Detect which cell encompasses the target text, then output its (x, y) center coordinate. 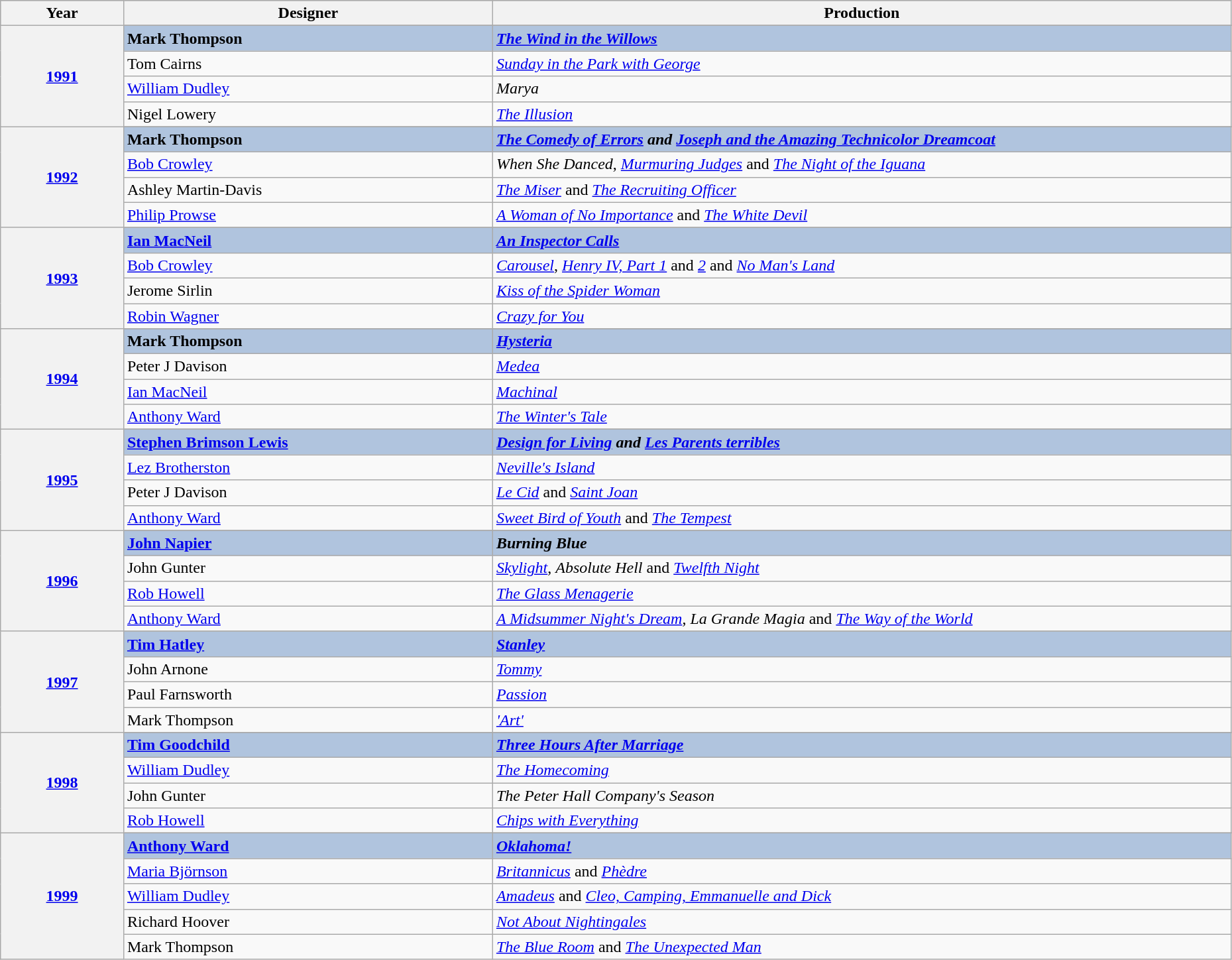
Design for Living and Les Parents terribles (862, 442)
Not About Nightingales (862, 922)
1996 (62, 581)
Stephen Brimson Lewis (308, 442)
The Winter's Tale (862, 417)
Maria Björnson (308, 871)
Tom Cairns (308, 64)
Crazy for You (862, 316)
1998 (62, 783)
Carousel, Henry IV, Part 1 and 2 and No Man's Land (862, 265)
Le Cid and Saint Joan (862, 493)
Skylight, Absolute Hell and Twelfth Night (862, 568)
Robin Wagner (308, 316)
Tim Hatley (308, 644)
The Miser and The Recruiting Officer (862, 190)
Kiss of the Spider Woman (862, 290)
The Peter Hall Company's Season (862, 796)
Hysteria (862, 341)
John Arnone (308, 669)
Stanley (862, 644)
Tommy (862, 669)
The Blue Room and The Unexpected Man (862, 947)
Nigel Lowery (308, 114)
Passion (862, 694)
1992 (62, 177)
Neville's Island (862, 467)
The Comedy of Errors and Joseph and the Amazing Technicolor Dreamcoat (862, 139)
John Napier (308, 543)
1999 (62, 896)
Tim Goodchild (308, 745)
Burning Blue (862, 543)
Three Hours After Marriage (862, 745)
A Woman of No Importance and The White Devil (862, 215)
Sunday in the Park with George (862, 64)
Designer (308, 13)
Production (862, 13)
Chips with Everything (862, 821)
Sweet Bird of Youth and The Tempest (862, 518)
The Wind in the Willows (862, 38)
Paul Farnsworth (308, 694)
1993 (62, 278)
The Glass Menagerie (862, 593)
'Art' (862, 719)
Britannicus and Phèdre (862, 871)
Jerome Sirlin (308, 290)
Ashley Martin-Davis (308, 190)
Lez Brotherston (308, 467)
Medea (862, 367)
1994 (62, 379)
Oklahoma! (862, 846)
1995 (62, 480)
An Inspector Calls (862, 240)
Philip Prowse (308, 215)
The Homecoming (862, 770)
The Illusion (862, 114)
1997 (62, 682)
Amadeus and Cleo, Camping, Emmanuelle and Dick (862, 896)
When She Danced, Murmuring Judges and The Night of the Iguana (862, 164)
Marya (862, 89)
Year (62, 13)
Richard Hoover (308, 922)
A Midsummer Night's Dream, La Grande Magia and The Way of the World (862, 619)
Machinal (862, 392)
1991 (62, 76)
